From the cell containing the given text, extract its center point as (x, y) coordinate. 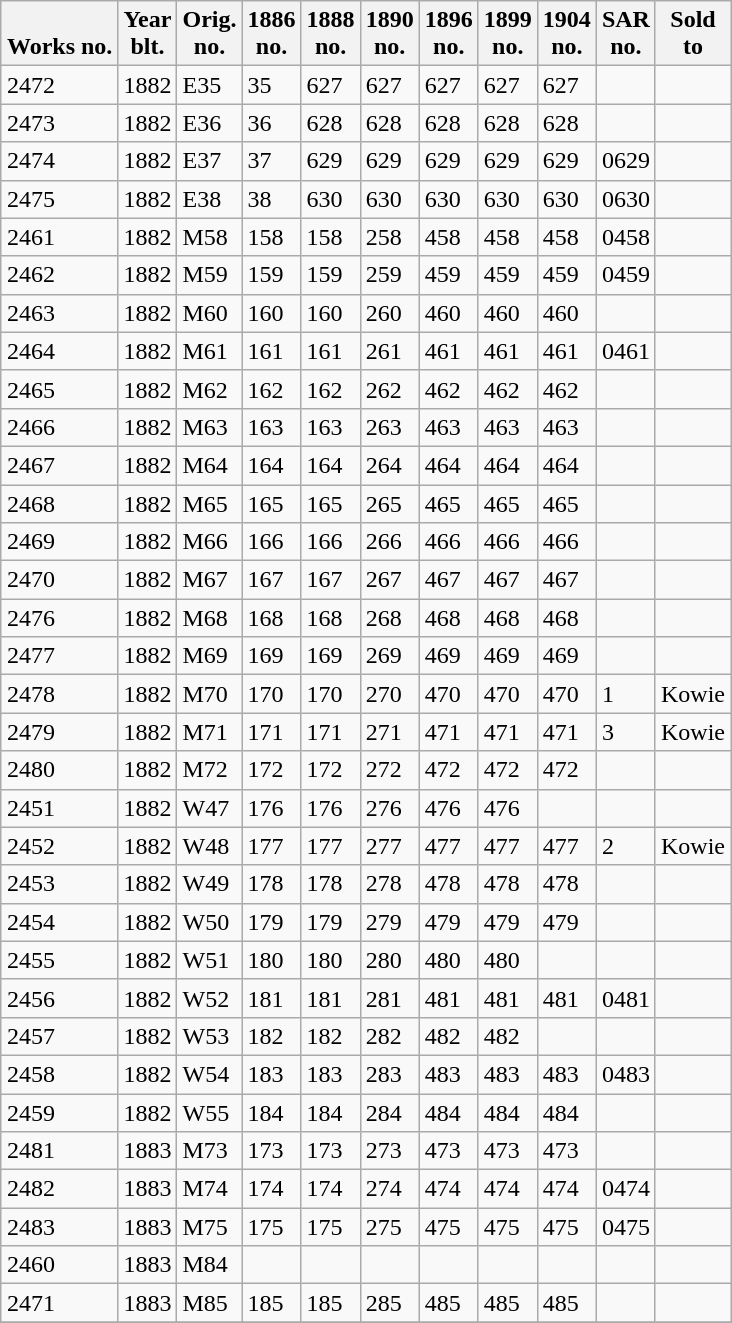
0459 (626, 275)
W53 (210, 1036)
Orig.no. (210, 34)
279 (390, 922)
2471 (59, 1303)
2456 (59, 998)
M72 (210, 770)
285 (390, 1303)
M85 (210, 1303)
M60 (210, 313)
275 (390, 1227)
2474 (59, 161)
2467 (59, 465)
2 (626, 846)
W49 (210, 884)
269 (390, 656)
38 (272, 199)
0458 (626, 237)
SARno. (626, 34)
2455 (59, 960)
262 (390, 389)
0629 (626, 161)
0475 (626, 1227)
M70 (210, 694)
2458 (59, 1074)
M58 (210, 237)
1886no. (272, 34)
260 (390, 313)
263 (390, 427)
2478 (59, 694)
0630 (626, 199)
2475 (59, 199)
M64 (210, 465)
2454 (59, 922)
0461 (626, 351)
2460 (59, 1265)
2462 (59, 275)
M73 (210, 1151)
270 (390, 694)
M65 (210, 503)
2470 (59, 580)
W51 (210, 960)
M75 (210, 1227)
2476 (59, 618)
0481 (626, 998)
284 (390, 1113)
W52 (210, 998)
1899no. (508, 34)
259 (390, 275)
281 (390, 998)
2469 (59, 542)
M69 (210, 656)
282 (390, 1036)
277 (390, 846)
2451 (59, 808)
283 (390, 1074)
2472 (59, 85)
Soldto (692, 34)
0474 (626, 1189)
2452 (59, 846)
258 (390, 237)
M59 (210, 275)
276 (390, 808)
2466 (59, 427)
2481 (59, 1151)
37 (272, 161)
261 (390, 351)
W55 (210, 1113)
265 (390, 503)
1 (626, 694)
W54 (210, 1074)
Works no. (59, 34)
1888no. (330, 34)
2457 (59, 1036)
M66 (210, 542)
E36 (210, 123)
280 (390, 960)
274 (390, 1189)
M63 (210, 427)
M84 (210, 1265)
2483 (59, 1227)
2468 (59, 503)
2480 (59, 770)
2461 (59, 237)
W48 (210, 846)
2473 (59, 123)
0483 (626, 1074)
2477 (59, 656)
2453 (59, 884)
2482 (59, 1189)
Yearblt. (148, 34)
273 (390, 1151)
W47 (210, 808)
3 (626, 732)
M74 (210, 1189)
E38 (210, 199)
267 (390, 580)
268 (390, 618)
278 (390, 884)
2465 (59, 389)
2479 (59, 732)
2463 (59, 313)
36 (272, 123)
271 (390, 732)
1890no. (390, 34)
2459 (59, 1113)
1896no. (448, 34)
W50 (210, 922)
M67 (210, 580)
264 (390, 465)
M71 (210, 732)
M68 (210, 618)
E35 (210, 85)
266 (390, 542)
35 (272, 85)
M62 (210, 389)
1904no. (566, 34)
E37 (210, 161)
2464 (59, 351)
M61 (210, 351)
272 (390, 770)
